Search for the cell housing the specified text and yield its [x, y] center coordinate. 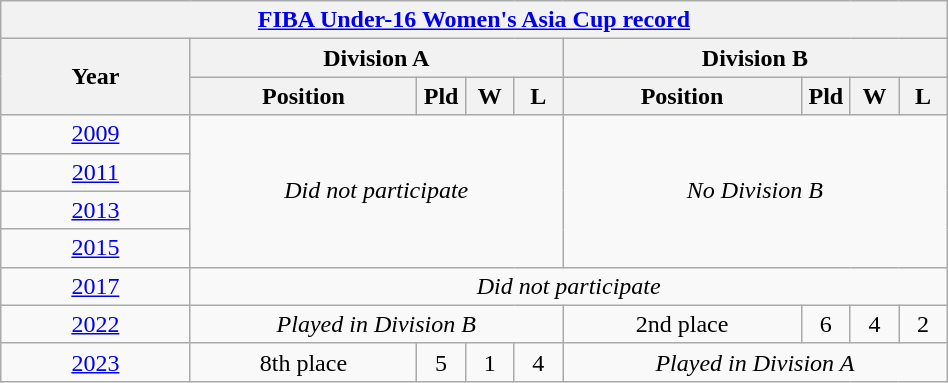
Played in Division A [754, 362]
2023 [96, 362]
Division A [376, 58]
Division B [754, 58]
2nd place [682, 324]
5 [442, 362]
2017 [96, 286]
No Division B [754, 191]
2011 [96, 172]
6 [826, 324]
Year [96, 77]
2022 [96, 324]
Played in Division B [376, 324]
1 [490, 362]
8th place [304, 362]
2 [924, 324]
2013 [96, 210]
FIBA Under-16 Women's Asia Cup record [474, 20]
2009 [96, 134]
2015 [96, 248]
